Capture the cell that displays the provided text and extract its [X, Y] central coordinate. 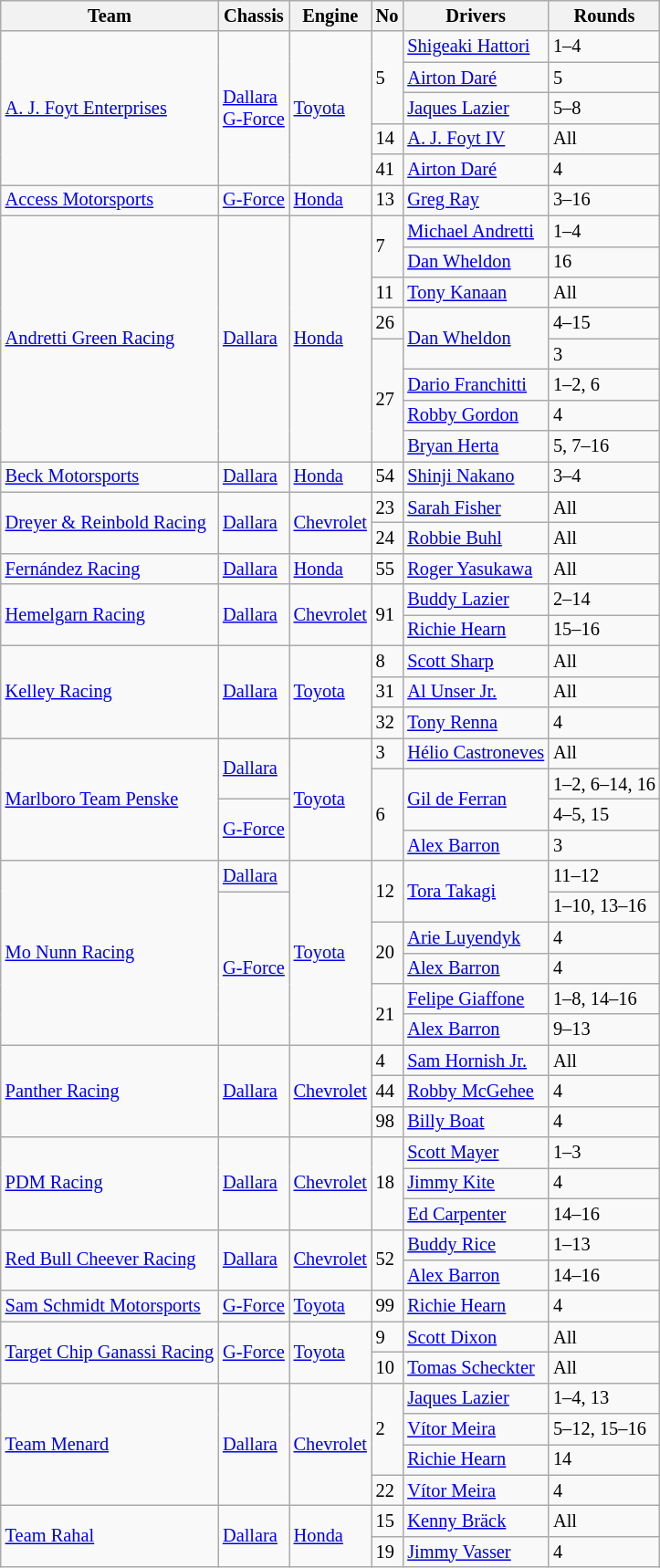
DallaraG-Force [254, 108]
Billy Boat [476, 1122]
3–16 [604, 200]
PDM Racing [110, 1183]
11 [387, 292]
Scott Mayer [476, 1153]
Hélio Castroneves [476, 753]
Hemelgarn Racing [110, 615]
Sam Schmidt Motorsports [110, 1306]
Team Rahal [110, 1537]
Robbie Buhl [476, 538]
5–8 [604, 108]
Greg Ray [476, 200]
11–12 [604, 876]
Team Menard [110, 1444]
Roger Yasukawa [476, 569]
8 [387, 661]
Gil de Ferran [476, 800]
Tony Kanaan [476, 292]
22 [387, 1490]
4–5, 15 [604, 814]
Tony Renna [476, 722]
4–15 [604, 323]
1–13 [604, 1245]
Target Chip Ganassi Racing [110, 1353]
Buddy Rice [476, 1245]
Team [110, 16]
Red Bull Cheever Racing [110, 1260]
13 [387, 200]
9 [387, 1337]
Al Unser Jr. [476, 692]
A. J. Foyt IV [476, 139]
15 [387, 1521]
Dario Franchitti [476, 384]
3–4 [604, 476]
Mo Nunn Racing [110, 953]
Robby McGehee [476, 1091]
91 [387, 615]
Jimmy Vasser [476, 1552]
21 [387, 1013]
Panther Racing [110, 1092]
Shinji Nakano [476, 476]
99 [387, 1306]
1–4, 13 [604, 1398]
41 [387, 170]
2–14 [604, 600]
52 [387, 1260]
Access Motorsports [110, 200]
Tora Takagi [476, 891]
Jimmy Kite [476, 1183]
32 [387, 722]
Rounds [604, 16]
Kenny Bräck [476, 1521]
Shigeaki Hattori [476, 47]
No [387, 16]
19 [387, 1552]
Drivers [476, 16]
Sarah Fisher [476, 507]
Kelley Racing [110, 692]
5, 7–16 [604, 446]
12 [387, 891]
1–10, 13–16 [604, 906]
1–8, 14–16 [604, 998]
27 [387, 400]
Fernández Racing [110, 569]
7 [387, 246]
Scott Sharp [476, 661]
55 [387, 569]
5–12, 15–16 [604, 1429]
20 [387, 953]
Dreyer & Reinbold Racing [110, 522]
Andretti Green Racing [110, 338]
1–2, 6 [604, 384]
10 [387, 1367]
54 [387, 476]
26 [387, 323]
Robby Gordon [476, 415]
6 [387, 814]
Engine [330, 16]
A. J. Foyt Enterprises [110, 108]
Buddy Lazier [476, 600]
15–16 [604, 630]
16 [604, 262]
Scott Dixon [476, 1337]
Arie Luyendyk [476, 937]
24 [387, 538]
1–3 [604, 1153]
31 [387, 692]
44 [387, 1091]
23 [387, 507]
9–13 [604, 1030]
Beck Motorsports [110, 476]
Chassis [254, 16]
Marlboro Team Penske [110, 800]
Sam Hornish Jr. [476, 1061]
Bryan Herta [476, 446]
2 [387, 1429]
Felipe Giaffone [476, 998]
Tomas Scheckter [476, 1367]
18 [387, 1183]
98 [387, 1122]
Ed Carpenter [476, 1214]
1–2, 6–14, 16 [604, 784]
Michael Andretti [476, 231]
